Determine the (x, y) coordinate at the center of the cell enclosing the given text.  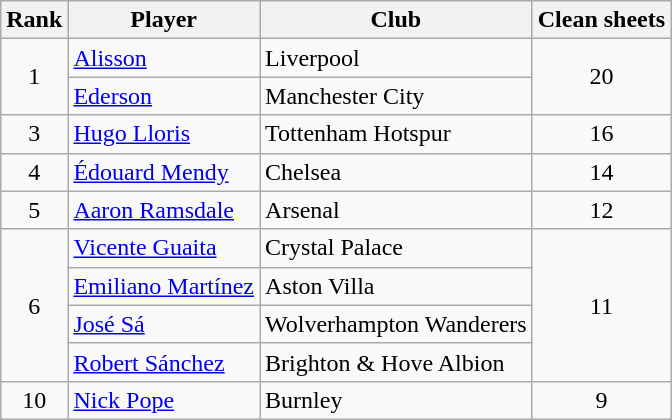
Arsenal (396, 210)
José Sá (164, 324)
14 (601, 172)
Hugo Lloris (164, 134)
Club (396, 20)
Emiliano Martínez (164, 286)
Player (164, 20)
Aston Villa (396, 286)
Burnley (396, 400)
Manchester City (396, 96)
Clean sheets (601, 20)
Chelsea (396, 172)
Alisson (164, 58)
Aaron Ramsdale (164, 210)
Vicente Guaita (164, 248)
Robert Sánchez (164, 362)
10 (34, 400)
Nick Pope (164, 400)
3 (34, 134)
Wolverhampton Wanderers (396, 324)
5 (34, 210)
12 (601, 210)
Tottenham Hotspur (396, 134)
11 (601, 305)
4 (34, 172)
16 (601, 134)
Liverpool (396, 58)
Rank (34, 20)
Édouard Mendy (164, 172)
20 (601, 77)
1 (34, 77)
Crystal Palace (396, 248)
Ederson (164, 96)
6 (34, 305)
Brighton & Hove Albion (396, 362)
9 (601, 400)
